From the cell containing the given text, extract its center point as [x, y] coordinate. 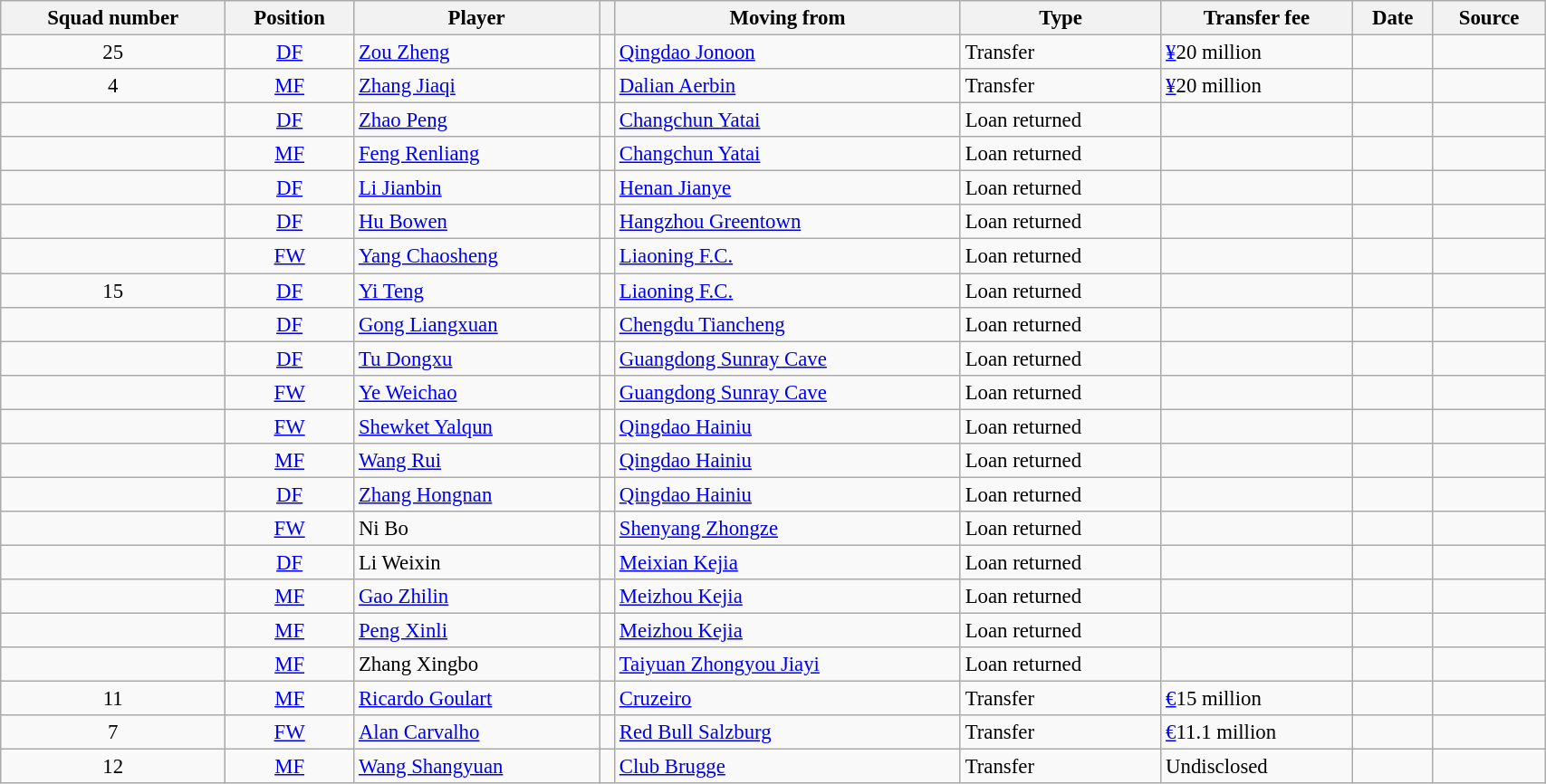
Shewket Yalqun [476, 426]
Yang Chaosheng [476, 256]
Wang Rui [476, 461]
7 [113, 732]
Chengdu Tiancheng [787, 324]
Club Brugge [787, 767]
4 [113, 86]
Qingdao Jonoon [787, 53]
Squad number [113, 18]
11 [113, 699]
Dalian Aerbin [787, 86]
Peng Xinli [476, 631]
€15 million [1257, 699]
Hu Bowen [476, 222]
15 [113, 291]
Feng Renliang [476, 154]
Gong Liangxuan [476, 324]
Tu Dongxu [476, 359]
Zhao Peng [476, 120]
Yi Teng [476, 291]
Ricardo Goulart [476, 699]
Moving from [787, 18]
Zhang Xingbo [476, 664]
Player [476, 18]
Undisclosed [1257, 767]
Taiyuan Zhongyou Jiayi [787, 664]
€11.1 million [1257, 732]
Position [290, 18]
Meixian Kejia [787, 562]
Ni Bo [476, 529]
Red Bull Salzburg [787, 732]
25 [113, 53]
Ye Weichao [476, 392]
Shenyang Zhongze [787, 529]
Cruzeiro [787, 699]
12 [113, 767]
Henan Jianye [787, 188]
Gao Zhilin [476, 597]
Zhang Hongnan [476, 494]
Source [1489, 18]
Transfer fee [1257, 18]
Hangzhou Greentown [787, 222]
Li Weixin [476, 562]
Zhang Jiaqi [476, 86]
Li Jianbin [476, 188]
Zou Zheng [476, 53]
Alan Carvalho [476, 732]
Type [1060, 18]
Wang Shangyuan [476, 767]
Date [1393, 18]
